Scan for the cell matching the given text and deliver its (x, y) coordinate at center. 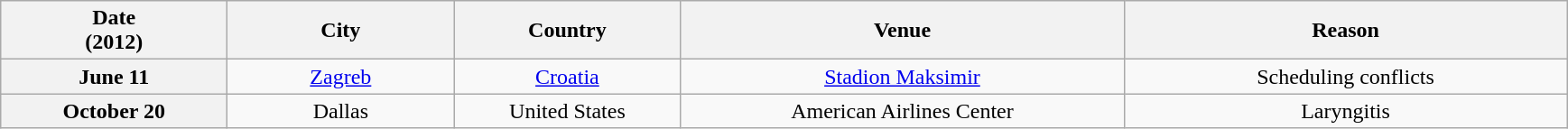
Dallas (341, 111)
Croatia (567, 77)
October 20 (114, 111)
June 11 (114, 77)
Venue (903, 31)
Laryngitis (1345, 111)
Zagreb (341, 77)
Scheduling conflicts (1345, 77)
United States (567, 111)
Reason (1345, 31)
Country (567, 31)
American Airlines Center (903, 111)
Stadion Maksimir (903, 77)
Date(2012) (114, 31)
City (341, 31)
